Return (x, y) of the center of cell containing provided text 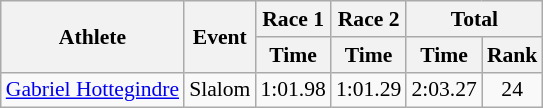
24 (512, 90)
Race 1 (292, 19)
Gabriel Hottegindre (92, 90)
Rank (512, 55)
1:01.29 (368, 90)
Slalom (220, 90)
Athlete (92, 36)
2:03.27 (444, 90)
Race 2 (368, 19)
Total (474, 19)
Event (220, 36)
1:01.98 (292, 90)
